Locate the cell with the specified text and output its [X, Y] center coordinate. 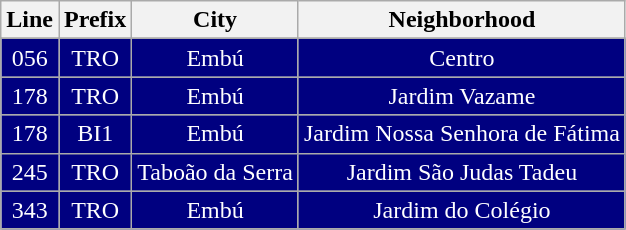
Neighborhood [462, 20]
343 [30, 210]
056 [30, 58]
Prefix [94, 20]
City [216, 20]
Jardim do Colégio [462, 210]
Line [30, 20]
245 [30, 172]
BI1 [94, 134]
Jardim São Judas Tadeu [462, 172]
Jardim Vazame [462, 96]
Jardim Nossa Senhora de Fátima [462, 134]
Taboão da Serra [216, 172]
Centro [462, 58]
